Locate the cell with the specified text and output its [x, y] center coordinate. 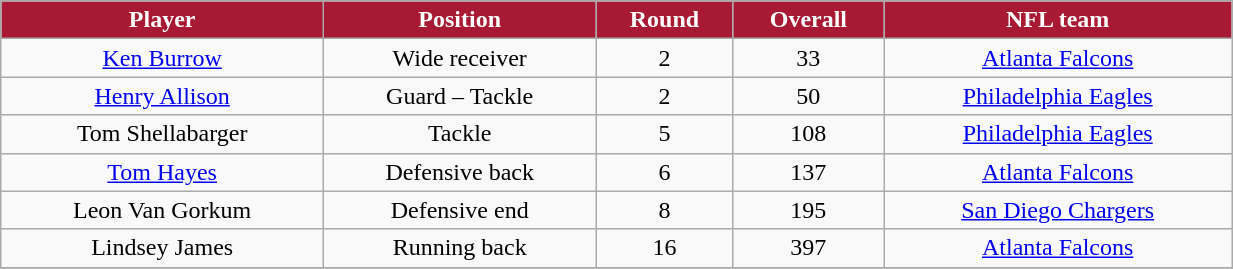
195 [808, 210]
6 [664, 172]
Overall [808, 20]
Wide receiver [460, 58]
Tom Hayes [162, 172]
50 [808, 96]
Defensive back [460, 172]
Running back [460, 248]
Position [460, 20]
Ken Burrow [162, 58]
137 [808, 172]
Tackle [460, 134]
397 [808, 248]
Henry Allison [162, 96]
Round [664, 20]
NFL team [1058, 20]
33 [808, 58]
Guard – Tackle [460, 96]
16 [664, 248]
108 [808, 134]
San Diego Chargers [1058, 210]
Tom Shellabarger [162, 134]
Player [162, 20]
Lindsey James [162, 248]
5 [664, 134]
Leon Van Gorkum [162, 210]
Defensive end [460, 210]
8 [664, 210]
